For the text-containing cell, return its midpoint in [X, Y] coordinate format. 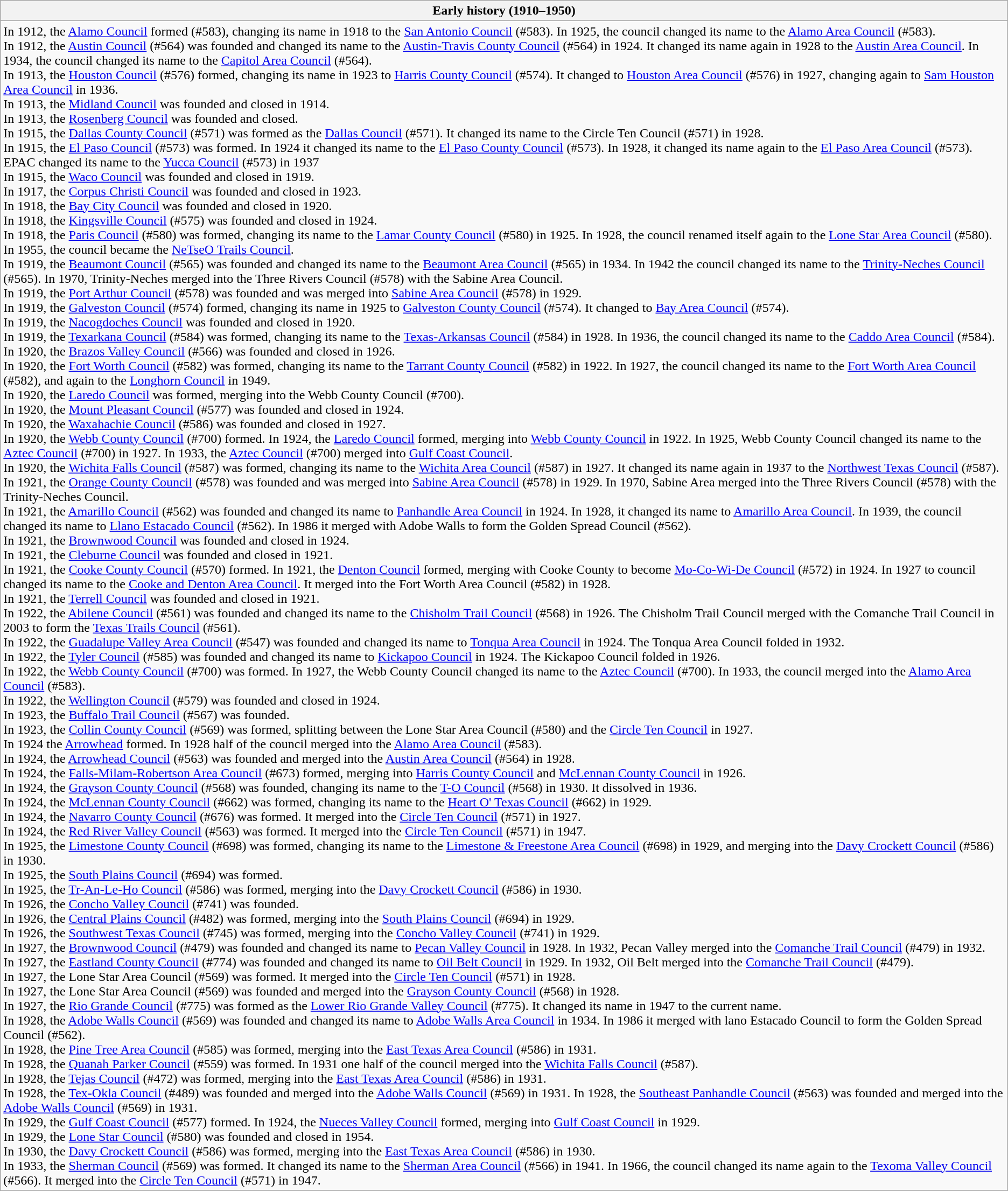
Early history (1910–1950) [504, 11]
